Search for the cell housing the specified text and yield its [X, Y] center coordinate. 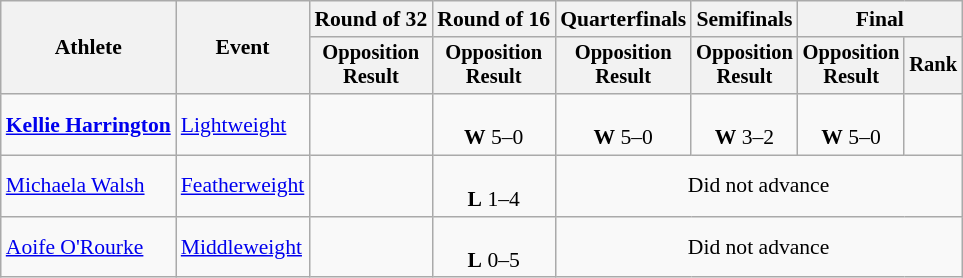
Final [880, 19]
Featherweight [243, 186]
Michaela Walsh [88, 186]
Athlete [88, 48]
Round of 16 [494, 19]
Kellie Harrington [88, 124]
Aoife O'Rourke [88, 248]
L 1–4 [494, 186]
Quarterfinals [623, 19]
Semifinals [744, 19]
Event [243, 48]
Rank [933, 66]
Lightweight [243, 124]
W 3–2 [744, 124]
Round of 32 [370, 19]
Middleweight [243, 248]
L 0–5 [494, 248]
